Scan for the cell matching the given text and deliver its (X, Y) coordinate at center. 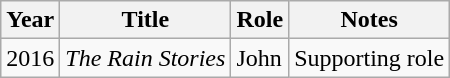
Title (146, 20)
Notes (370, 20)
Supporting role (370, 58)
The Rain Stories (146, 58)
John (260, 58)
Role (260, 20)
Year (30, 20)
2016 (30, 58)
